Capture the cell that displays the provided text and extract its [X, Y] central coordinate. 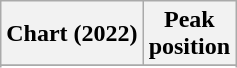
Chart (2022) [72, 34]
Peakposition [189, 34]
